Identify which cell holds the provided text, then report its (x, y) central coordinate. 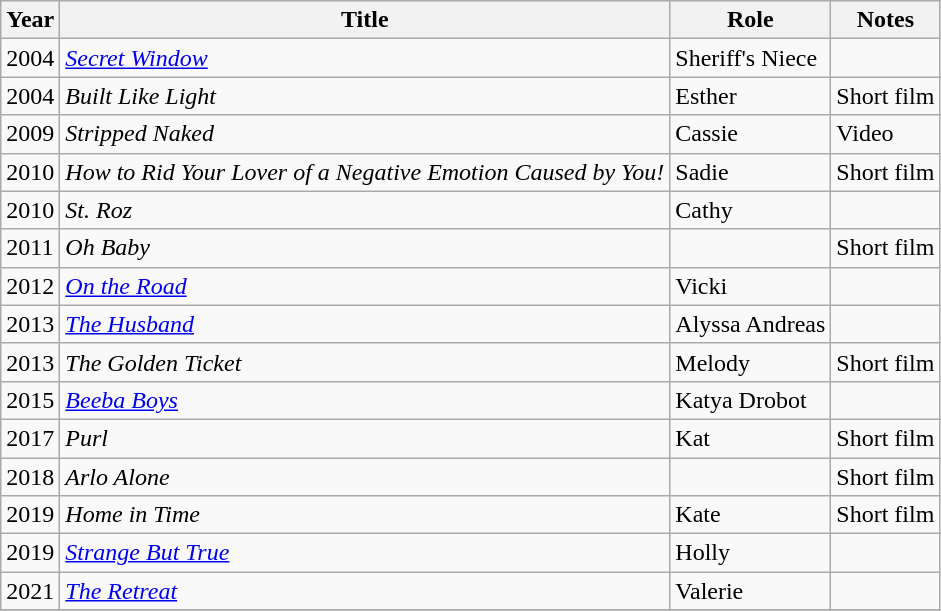
Strange But True (365, 553)
Year (30, 20)
Secret Window (365, 58)
Kate (750, 515)
Sadie (750, 172)
Sheriff's Niece (750, 58)
2017 (30, 438)
Cassie (750, 134)
2009 (30, 134)
Melody (750, 362)
The Golden Ticket (365, 362)
2015 (30, 400)
Alyssa Andreas (750, 324)
Cathy (750, 210)
Notes (886, 20)
Title (365, 20)
Katya Drobot (750, 400)
Arlo Alone (365, 477)
Video (886, 134)
The Husband (365, 324)
Vicki (750, 286)
2021 (30, 591)
On the Road (365, 286)
Kat (750, 438)
St. Roz (365, 210)
Holly (750, 553)
Valerie (750, 591)
Oh Baby (365, 248)
Purl (365, 438)
2011 (30, 248)
Home in Time (365, 515)
How to Rid Your Lover of a Negative Emotion Caused by You! (365, 172)
Esther (750, 96)
Stripped Naked (365, 134)
The Retreat (365, 591)
2012 (30, 286)
Role (750, 20)
2018 (30, 477)
Built Like Light (365, 96)
Beeba Boys (365, 400)
